Search for the cell housing the specified text and yield its [X, Y] center coordinate. 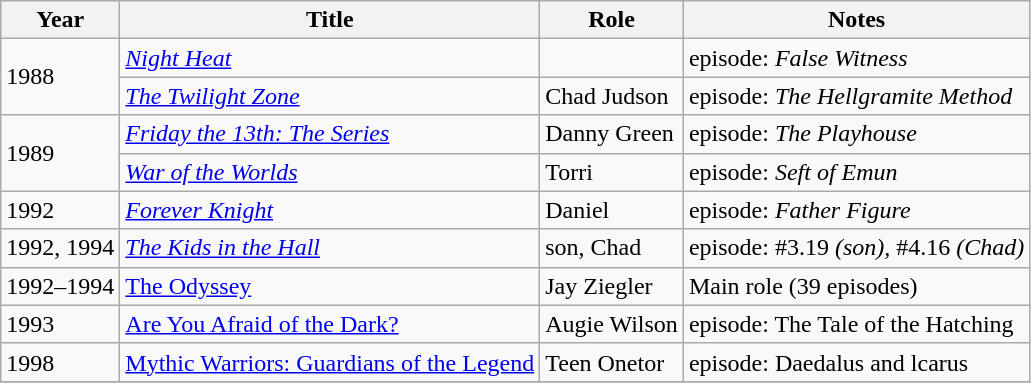
Night Heat [330, 58]
1993 [60, 324]
Main role (39 episodes) [856, 286]
1992–1994 [60, 286]
1988 [60, 77]
episode: The Hellgramite Method [856, 96]
Role [612, 20]
Forever Knight [330, 210]
The Odyssey [330, 286]
episode: The Playhouse [856, 134]
War of the Worlds [330, 172]
Augie Wilson [612, 324]
episode: Daedalus and lcarus [856, 362]
episode: Father Figure [856, 210]
1992 [60, 210]
1992, 1994 [60, 248]
Notes [856, 20]
Teen Onetor [612, 362]
Chad Judson [612, 96]
episode: #3.19 (son), #4.16 (Chad) [856, 248]
1998 [60, 362]
Torri [612, 172]
The Twilight Zone [330, 96]
Are You Afraid of the Dark? [330, 324]
The Kids in the Hall [330, 248]
Danny Green [612, 134]
Year [60, 20]
episode: Seft of Emun [856, 172]
episode: False Witness [856, 58]
son, Chad [612, 248]
Mythic Warriors: Guardians of the Legend [330, 362]
Friday the 13th: The Series [330, 134]
1989 [60, 153]
Daniel [612, 210]
Jay Ziegler [612, 286]
episode: The Tale of the Hatching [856, 324]
Title [330, 20]
